Capture the cell that displays the provided text and extract its [X, Y] central coordinate. 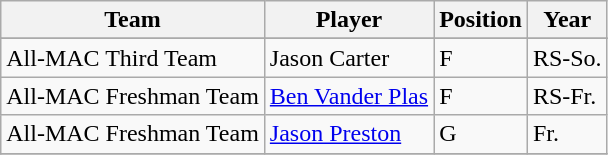
Jason Preston [348, 134]
Player [348, 20]
Team [133, 20]
RS-So. [567, 58]
G [481, 134]
Position [481, 20]
Jason Carter [348, 58]
Ben Vander Plas [348, 96]
All-MAC Third Team [133, 58]
Year [567, 20]
RS-Fr. [567, 96]
Fr. [567, 134]
